Output the (x, y) coordinate of the center of the cell containing the given text.  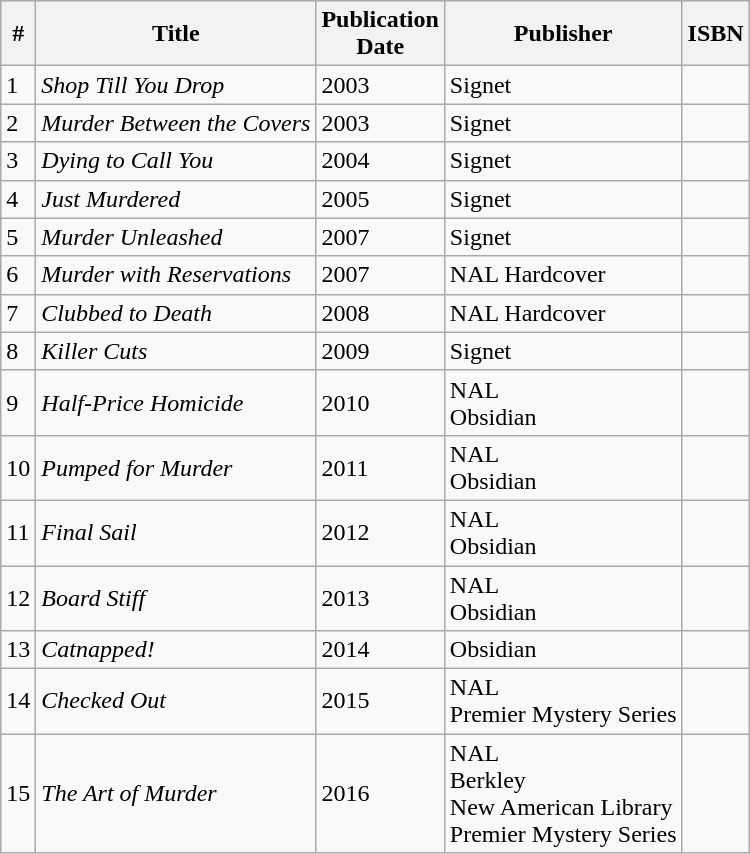
6 (18, 275)
Half-Price Homicide (176, 402)
2012 (380, 532)
ISBN (716, 34)
11 (18, 532)
Final Sail (176, 532)
4 (18, 199)
14 (18, 702)
Catnapped! (176, 650)
PublicationDate (380, 34)
Killer Cuts (176, 351)
2005 (380, 199)
Murder Unleashed (176, 237)
Dying to Call You (176, 161)
NALBerkleyNew American LibraryPremier Mystery Series (563, 794)
Shop Till You Drop (176, 85)
Publisher (563, 34)
Just Murdered (176, 199)
2008 (380, 313)
Murder with Reservations (176, 275)
Title (176, 34)
3 (18, 161)
7 (18, 313)
2016 (380, 794)
2009 (380, 351)
2013 (380, 598)
15 (18, 794)
The Art of Murder (176, 794)
12 (18, 598)
2004 (380, 161)
13 (18, 650)
5 (18, 237)
2015 (380, 702)
NALPremier Mystery Series (563, 702)
Pumped for Murder (176, 468)
9 (18, 402)
Checked Out (176, 702)
Clubbed to Death (176, 313)
8 (18, 351)
2010 (380, 402)
Murder Between the Covers (176, 123)
10 (18, 468)
2 (18, 123)
2014 (380, 650)
2011 (380, 468)
Obsidian (563, 650)
Board Stiff (176, 598)
# (18, 34)
1 (18, 85)
